Search for the cell housing the specified text and yield its [x, y] center coordinate. 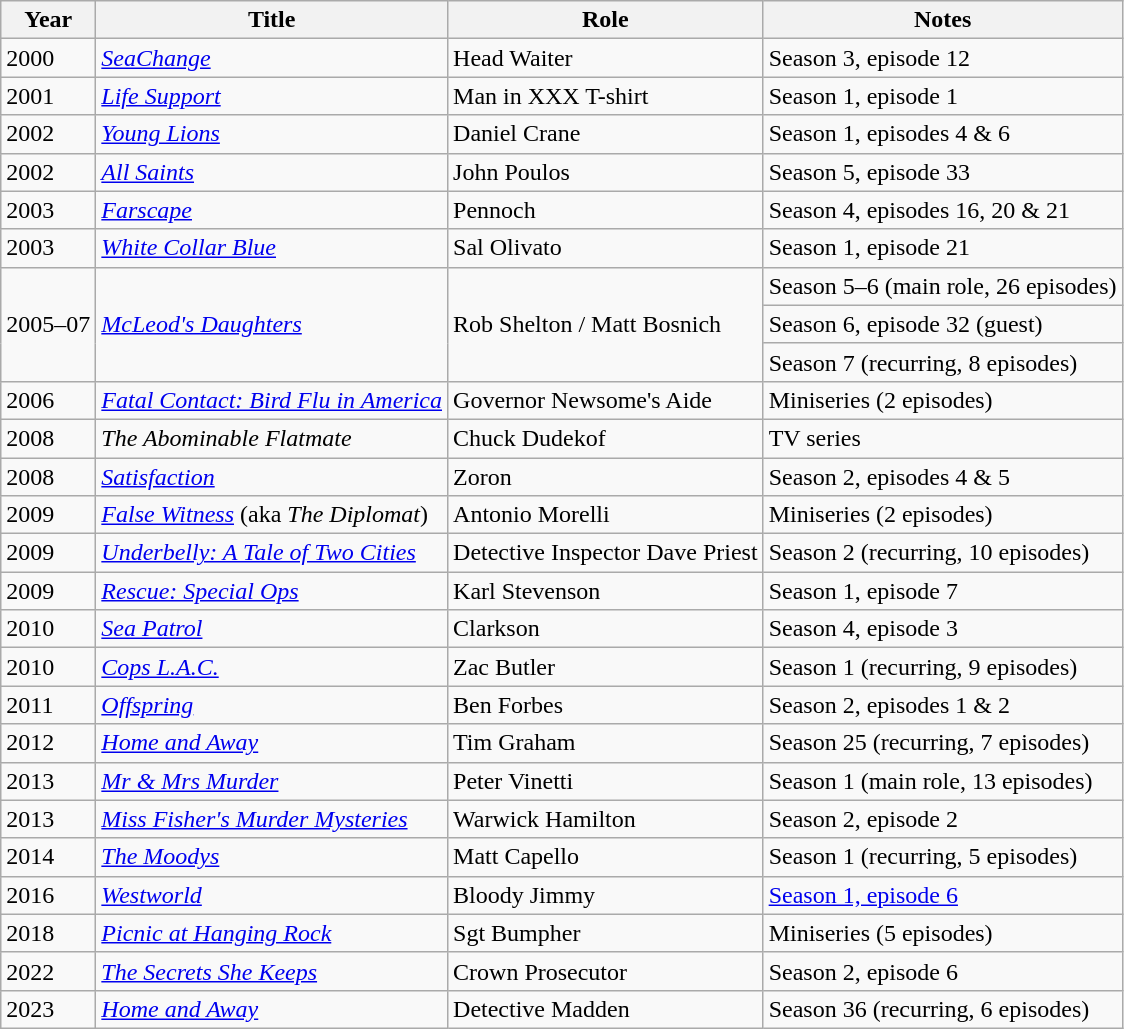
Role [606, 20]
Clarkson [606, 629]
Season 2, episode 6 [942, 971]
Season 5–6 (main role, 26 episodes) [942, 286]
Governor Newsome's Aide [606, 400]
Detective Madden [606, 1009]
Season 1 (recurring, 9 episodes) [942, 667]
Sal Olivato [606, 248]
Rob Shelton / Matt Bosnich [606, 324]
2011 [48, 705]
Crown Prosecutor [606, 971]
Rescue: Special Ops [272, 591]
Sgt Bumpher [606, 933]
Pennoch [606, 210]
2005–07 [48, 324]
SeaChange [272, 58]
Notes [942, 20]
Life Support [272, 96]
Mr & Mrs Murder [272, 781]
Warwick Hamilton [606, 819]
Season 25 (recurring, 7 episodes) [942, 743]
Miss Fisher's Murder Mysteries [272, 819]
McLeod's Daughters [272, 324]
2012 [48, 743]
The Abominable Flatmate [272, 438]
Season 1, episodes 4 & 6 [942, 134]
2000 [48, 58]
Picnic at Hanging Rock [272, 933]
Detective Inspector Dave Priest [606, 553]
Season 1, episode 21 [942, 248]
Season 4, episode 3 [942, 629]
Daniel Crane [606, 134]
Season 5, episode 33 [942, 172]
Peter Vinetti [606, 781]
The Secrets She Keeps [272, 971]
Farscape [272, 210]
Bloody Jimmy [606, 895]
Season 7 (recurring, 8 episodes) [942, 362]
Season 6, episode 32 (guest) [942, 324]
John Poulos [606, 172]
Season 36 (recurring, 6 episodes) [942, 1009]
Season 2, episode 2 [942, 819]
Zac Butler [606, 667]
Season 3, episode 12 [942, 58]
2023 [48, 1009]
Zoron [606, 477]
Head Waiter [606, 58]
Matt Capello [606, 857]
Ben Forbes [606, 705]
Young Lions [272, 134]
Season 1, episode 7 [942, 591]
Season 1, episode 6 [942, 895]
White Collar Blue [272, 248]
Miniseries (5 episodes) [942, 933]
Season 4, episodes 16, 20 & 21 [942, 210]
The Moodys [272, 857]
Tim Graham [606, 743]
2018 [48, 933]
2022 [48, 971]
Westworld [272, 895]
2016 [48, 895]
Year [48, 20]
Season 1, episode 1 [942, 96]
2014 [48, 857]
Season 2 (recurring, 10 episodes) [942, 553]
Antonio Morelli [606, 515]
Season 2, episodes 4 & 5 [942, 477]
False Witness (aka The Diplomat) [272, 515]
Offspring [272, 705]
Title [272, 20]
Satisfaction [272, 477]
Cops L.A.C. [272, 667]
All Saints [272, 172]
TV series [942, 438]
Season 2, episodes 1 & 2 [942, 705]
Fatal Contact: Bird Flu in America [272, 400]
Man in XXX T-shirt [606, 96]
2001 [48, 96]
Sea Patrol [272, 629]
Karl Stevenson [606, 591]
Season 1 (main role, 13 episodes) [942, 781]
Season 1 (recurring, 5 episodes) [942, 857]
2006 [48, 400]
Underbelly: A Tale of Two Cities [272, 553]
Chuck Dudekof [606, 438]
